Return the (X, Y) coordinate for the center point of the cell that contains the specified text.  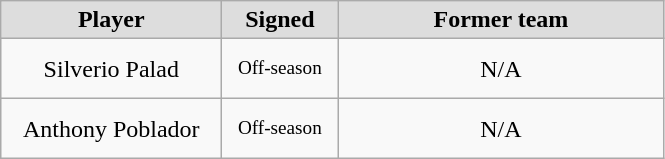
Former team (501, 20)
Player (112, 20)
Anthony Poblador (112, 129)
Signed (280, 20)
Silverio Palad (112, 69)
